Locate the cell with the specified text and output its (x, y) center coordinate. 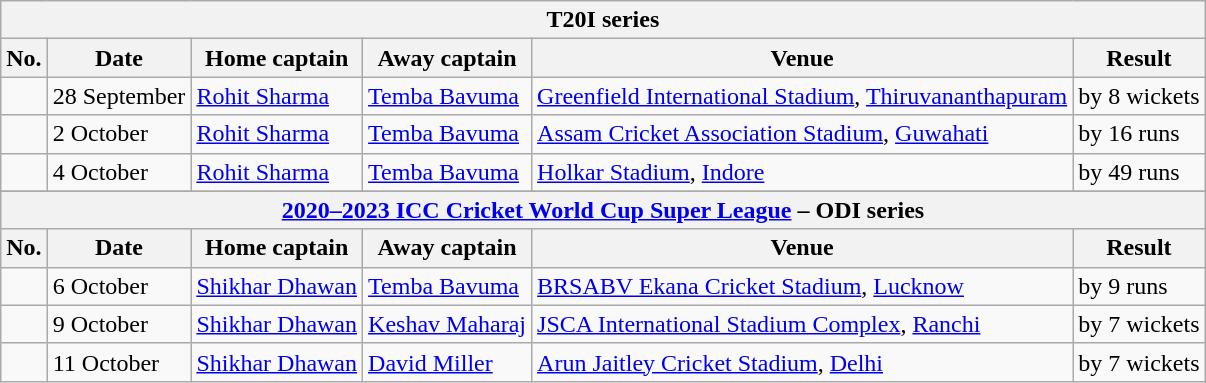
9 October (119, 324)
T20I series (603, 20)
2 October (119, 134)
by 16 runs (1139, 134)
4 October (119, 172)
by 49 runs (1139, 172)
Arun Jaitley Cricket Stadium, Delhi (802, 362)
6 October (119, 286)
by 8 wickets (1139, 96)
Keshav Maharaj (448, 324)
11 October (119, 362)
Holkar Stadium, Indore (802, 172)
Greenfield International Stadium, Thiruvananthapuram (802, 96)
by 9 runs (1139, 286)
JSCA International Stadium Complex, Ranchi (802, 324)
28 September (119, 96)
David Miller (448, 362)
BRSABV Ekana Cricket Stadium, Lucknow (802, 286)
2020–2023 ICC Cricket World Cup Super League – ODI series (603, 210)
Assam Cricket Association Stadium, Guwahati (802, 134)
